For the text-containing cell, return its midpoint in (x, y) coordinate format. 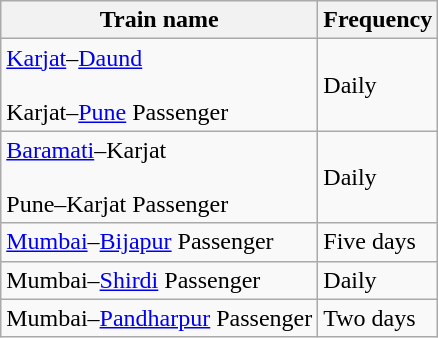
Baramati–Karjat Pune–Karjat Passenger (160, 177)
Two days (378, 318)
Mumbai–Pandharpur Passenger (160, 318)
Five days (378, 242)
Train name (160, 20)
Mumbai–Shirdi Passenger (160, 280)
Karjat–Daund Karjat–Pune Passenger (160, 85)
Mumbai–Bijapur Passenger (160, 242)
Frequency (378, 20)
